Pinpoint the cell where the given text exists, returning its [X, Y] midpoint coordinate. 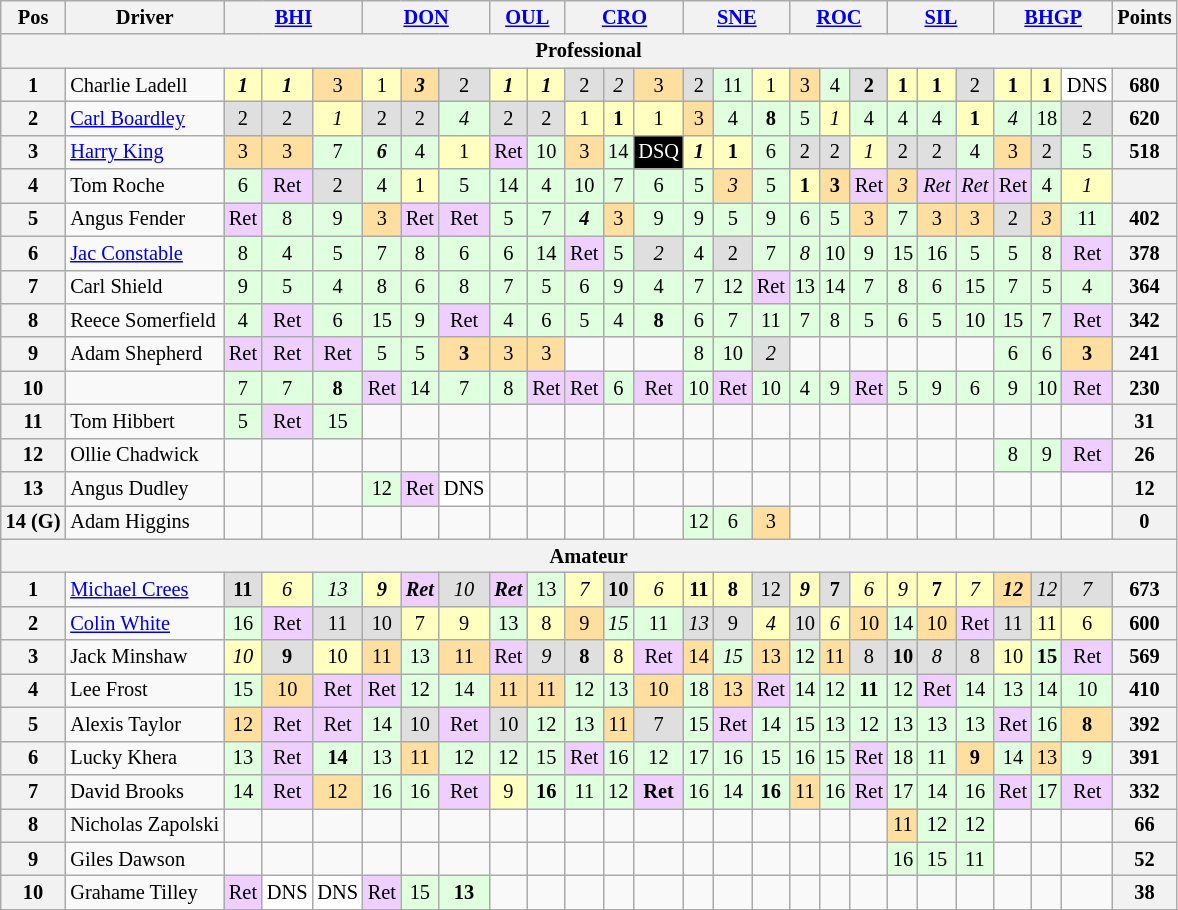
OUL [527, 17]
31 [1144, 421]
Nicholas Zapolski [144, 825]
Michael Crees [144, 589]
SIL [941, 17]
CRO [624, 17]
392 [1144, 724]
BHGP [1053, 17]
David Brooks [144, 791]
569 [1144, 657]
Driver [144, 17]
Points [1144, 17]
Lee Frost [144, 690]
518 [1144, 152]
Adam Higgins [144, 522]
Angus Fender [144, 219]
Grahame Tilley [144, 892]
26 [1144, 455]
66 [1144, 825]
332 [1144, 791]
Reece Somerfield [144, 320]
SNE [737, 17]
Giles Dawson [144, 859]
342 [1144, 320]
DON [426, 17]
Professional [589, 51]
378 [1144, 253]
BHI [294, 17]
673 [1144, 589]
Angus Dudley [144, 489]
Carl Boardley [144, 118]
0 [1144, 522]
Pos [34, 17]
Amateur [589, 556]
DSQ [658, 152]
Harry King [144, 152]
Adam Shepherd [144, 354]
Tom Hibbert [144, 421]
600 [1144, 623]
Lucky Khera [144, 758]
Tom Roche [144, 186]
Ollie Chadwick [144, 455]
402 [1144, 219]
Jack Minshaw [144, 657]
680 [1144, 85]
14 (G) [34, 522]
52 [1144, 859]
Jac Constable [144, 253]
620 [1144, 118]
364 [1144, 287]
38 [1144, 892]
ROC [839, 17]
Charlie Ladell [144, 85]
Colin White [144, 623]
391 [1144, 758]
Alexis Taylor [144, 724]
Carl Shield [144, 287]
241 [1144, 354]
410 [1144, 690]
230 [1144, 388]
